Pinpoint the cell where the given text exists, returning its [x, y] midpoint coordinate. 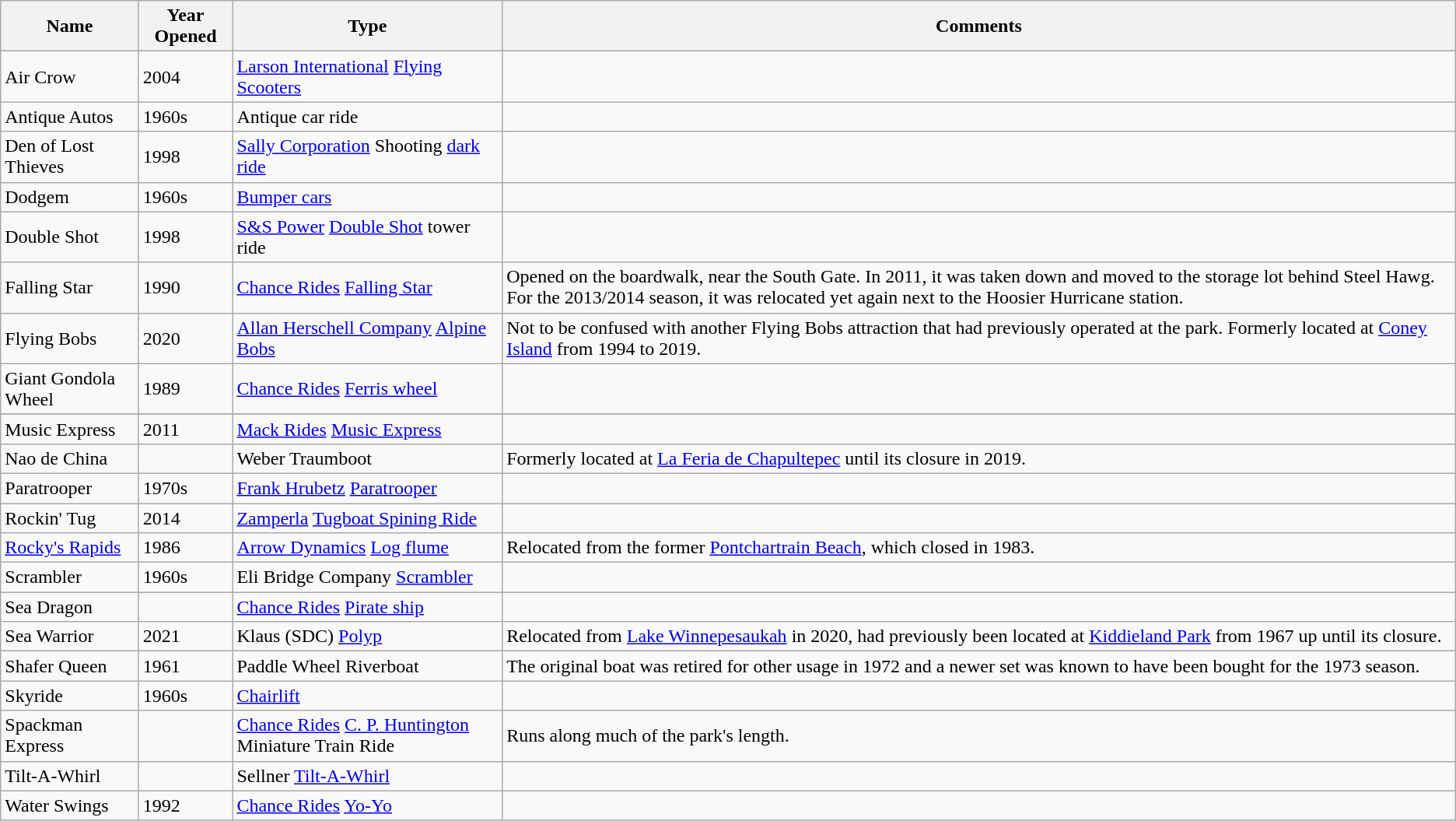
Tilt-A-Whirl [70, 776]
Allan Herschell Company Alpine Bobs [367, 338]
Weber Traumboot [367, 458]
Chairlift [367, 696]
1989 [185, 389]
Eli Bridge Company Scrambler [367, 577]
1986 [185, 548]
Shafer Queen [70, 666]
Name [70, 26]
Antique car ride [367, 117]
Relocated from Lake Winnepesaukah in 2020, had previously been located at Kiddieland Park from 1967 up until its closure. [979, 637]
Bumper cars [367, 197]
Rockin' Tug [70, 518]
Flying Bobs [70, 338]
Den of Lost Thieves [70, 157]
Arrow Dynamics Log flume [367, 548]
Rocky's Rapids [70, 548]
1992 [185, 805]
2011 [185, 429]
Comments [979, 26]
Paratrooper [70, 488]
Formerly located at La Feria de Chapultepec until its closure in 2019. [979, 458]
Zamperla Tugboat Spining Ride [367, 518]
Giant Gondola Wheel [70, 389]
Nao de China [70, 458]
Chance Rides Pirate ship [367, 607]
Double Shot [70, 237]
Type [367, 26]
Water Swings [70, 805]
Mack Rides Music Express [367, 429]
Music Express [70, 429]
2020 [185, 338]
Spackman Express [70, 736]
The original boat was retired for other usage in 1972 and a newer set was known to have been bought for the 1973 season. [979, 666]
Sellner Tilt-A-Whirl [367, 776]
Klaus (SDC) Polyp [367, 637]
Chance Rides Yo-Yo [367, 805]
Falling Star [70, 288]
Antique Autos [70, 117]
2014 [185, 518]
Relocated from the former Pontchartrain Beach, which closed in 1983. [979, 548]
1961 [185, 666]
Paddle Wheel Riverboat [367, 666]
Scrambler [70, 577]
Skyride [70, 696]
2021 [185, 637]
Chance Rides Falling Star [367, 288]
Runs along much of the park's length. [979, 736]
1990 [185, 288]
Sea Warrior [70, 637]
Frank Hrubetz Paratrooper [367, 488]
Chance Rides Ferris wheel [367, 389]
Year Opened [185, 26]
S&S Power Double Shot tower ride [367, 237]
Air Crow [70, 76]
2004 [185, 76]
Larson International Flying Scooters [367, 76]
Sally Corporation Shooting dark ride [367, 157]
1970s [185, 488]
Chance Rides C. P. Huntington Miniature Train Ride [367, 736]
Sea Dragon [70, 607]
Dodgem [70, 197]
Not to be confused with another Flying Bobs attraction that had previously operated at the park. Formerly located at Coney Island from 1994 to 2019. [979, 338]
